Output the (x, y) coordinate of the center of the cell containing the given text.  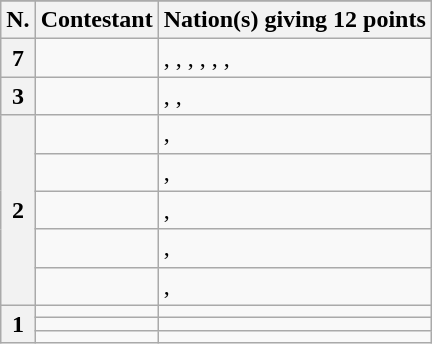
Nation(s) giving 12 points (294, 20)
Contestant (96, 20)
, , , , , , (294, 58)
3 (18, 96)
2 (18, 210)
1 (18, 324)
N. (18, 20)
7 (18, 58)
, , (294, 96)
